Capture the cell that displays the provided text and extract its [x, y] central coordinate. 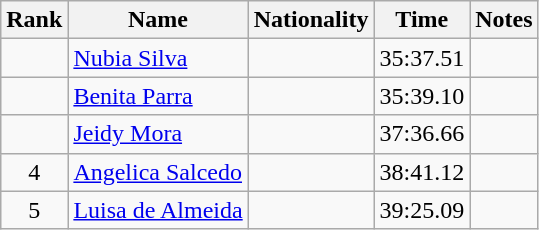
Rank [34, 20]
Jeidy Mora [158, 134]
35:39.10 [422, 96]
Nationality [311, 20]
38:41.12 [422, 172]
Benita Parra [158, 96]
Angelica Salcedo [158, 172]
Notes [504, 20]
5 [34, 210]
35:37.51 [422, 58]
Luisa de Almeida [158, 210]
37:36.66 [422, 134]
Name [158, 20]
Time [422, 20]
39:25.09 [422, 210]
4 [34, 172]
Nubia Silva [158, 58]
